Determine the [x, y] coordinate at the center of the cell enclosing the given text.  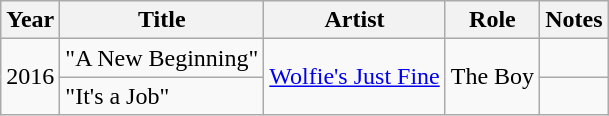
Wolfie's Just Fine [354, 77]
2016 [30, 77]
"A New Beginning" [162, 58]
Notes [574, 20]
Title [162, 20]
Year [30, 20]
The Boy [492, 77]
Artist [354, 20]
"It's a Job" [162, 96]
Role [492, 20]
